Pinpoint the cell where the given text exists, returning its [x, y] midpoint coordinate. 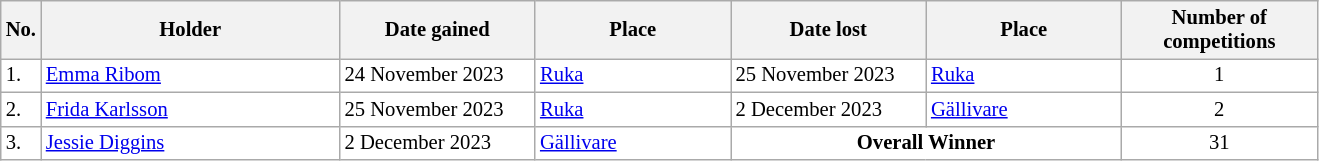
31 [1220, 143]
1 [1220, 75]
2 [1220, 109]
24 November 2023 [438, 75]
Frida Karlsson [190, 109]
Number of competitions [1220, 29]
2. [21, 109]
Emma Ribom [190, 75]
No. [21, 29]
Date gained [438, 29]
1. [21, 75]
3. [21, 143]
Holder [190, 29]
Overall Winner [926, 143]
Date lost [828, 29]
Jessie Diggins [190, 143]
